Determine the [x, y] coordinate at the center of the cell enclosing the given text.  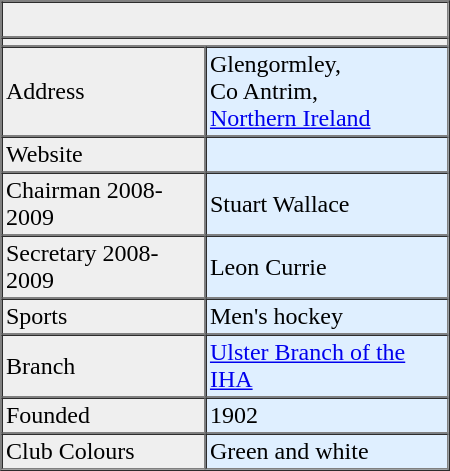
Green and white [326, 452]
Branch [104, 366]
Leon Currie [326, 268]
Men's hockey [326, 316]
Glengormley,Co Antrim,Northern Ireland [326, 91]
Secretary 2008-2009 [104, 268]
Ulster Branch of the IHA [326, 366]
1902 [326, 416]
Founded [104, 416]
Sports [104, 316]
Website [104, 154]
Stuart Wallace [326, 204]
Address [104, 91]
Chairman 2008-2009 [104, 204]
Club Colours [104, 452]
